Detect which cell encompasses the target text, then output its (x, y) center coordinate. 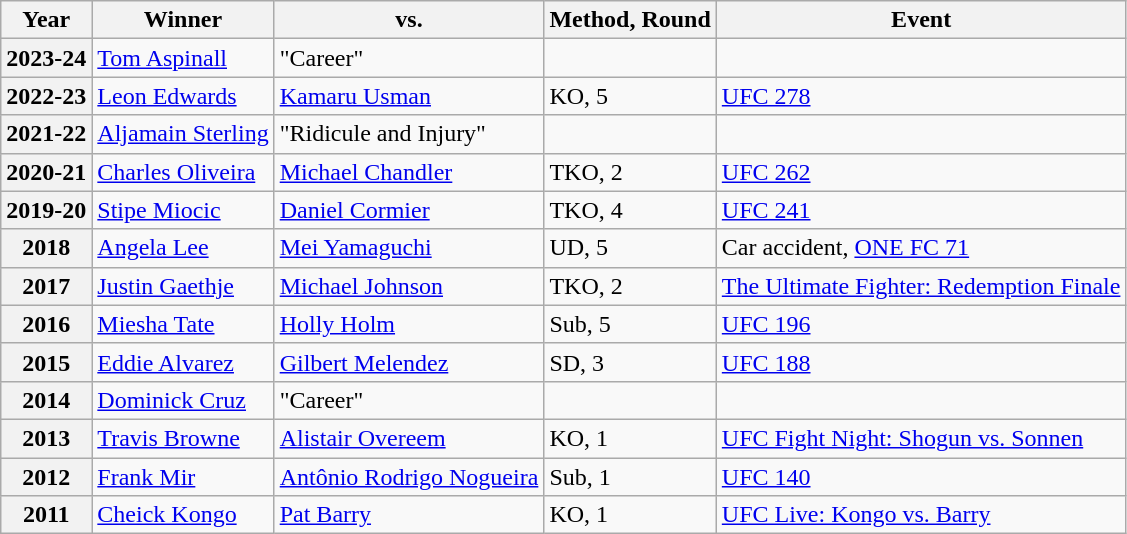
Frank Mir (183, 477)
Miesha Tate (183, 324)
UFC 140 (921, 477)
Pat Barry (409, 515)
UFC 196 (921, 324)
2015 (46, 362)
UFC 188 (921, 362)
Sub, 5 (630, 324)
Angela Lee (183, 248)
Event (921, 20)
Kamaru Usman (409, 96)
vs. (409, 20)
Tom Aspinall (183, 58)
2017 (46, 286)
Winner (183, 20)
2016 (46, 324)
UFC 241 (921, 210)
Year (46, 20)
Charles Oliveira (183, 172)
"Ridicule and Injury" (409, 134)
2013 (46, 438)
UFC Fight Night: Shogun vs. Sonnen (921, 438)
Cheick Kongo (183, 515)
Holly Holm (409, 324)
Car accident, ONE FC 71 (921, 248)
2014 (46, 400)
Michael Johnson (409, 286)
Travis Browne (183, 438)
UFC 262 (921, 172)
Eddie Alvarez (183, 362)
2020-21 (46, 172)
Method, Round (630, 20)
2021-22 (46, 134)
Justin Gaethje (183, 286)
2018 (46, 248)
UFC Live: Kongo vs. Barry (921, 515)
2012 (46, 477)
Daniel Cormier (409, 210)
Gilbert Melendez (409, 362)
SD, 3 (630, 362)
TKO, 4 (630, 210)
Dominick Cruz (183, 400)
Alistair Overeem (409, 438)
2022-23 (46, 96)
2019-20 (46, 210)
KO, 5 (630, 96)
UFC 278 (921, 96)
Leon Edwards (183, 96)
2023-24 (46, 58)
2011 (46, 515)
Mei Yamaguchi (409, 248)
Antônio Rodrigo Nogueira (409, 477)
The Ultimate Fighter: Redemption Finale (921, 286)
UD, 5 (630, 248)
Stipe Miocic (183, 210)
Aljamain Sterling (183, 134)
Sub, 1 (630, 477)
Michael Chandler (409, 172)
